Scan for the cell matching the given text and deliver its [X, Y] coordinate at center. 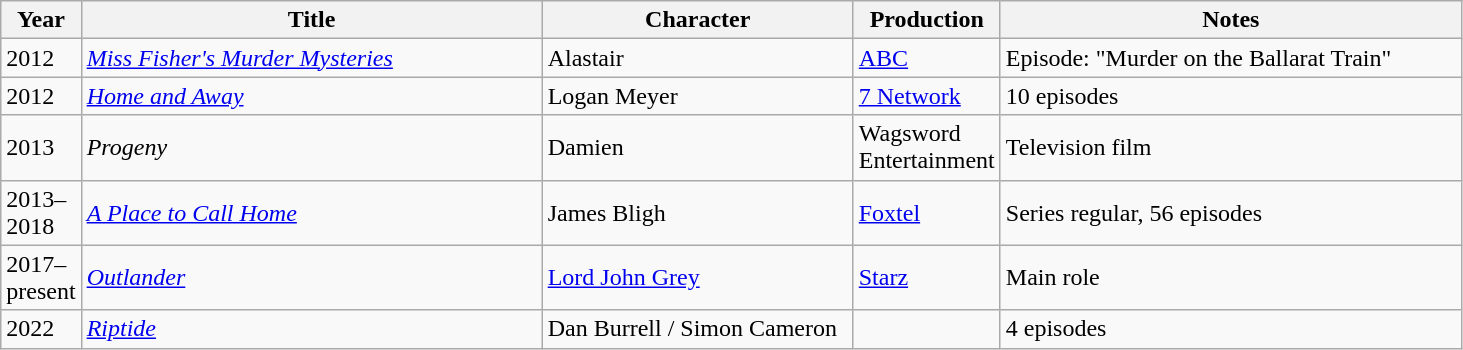
Title [312, 20]
10 episodes [1230, 96]
4 episodes [1230, 329]
Episode: "Murder on the Ballarat Train" [1230, 58]
A Place to Call Home [312, 212]
Miss Fisher's Murder Mysteries [312, 58]
2013 [41, 148]
Progeny [312, 148]
Logan Meyer [698, 96]
2017–present [41, 278]
7 Network [926, 96]
Year [41, 20]
Notes [1230, 20]
Lord John Grey [698, 278]
Alastair [698, 58]
Foxtel [926, 212]
Series regular, 56 episodes [1230, 212]
Television film [1230, 148]
Dan Burrell / Simon Cameron [698, 329]
Home and Away [312, 96]
Outlander [312, 278]
Damien [698, 148]
Starz [926, 278]
2013–2018 [41, 212]
2022 [41, 329]
James Bligh [698, 212]
ABC [926, 58]
Production [926, 20]
Wagsword Entertainment [926, 148]
Character [698, 20]
Riptide [312, 329]
Main role [1230, 278]
